Capture the cell that displays the provided text and extract its (x, y) central coordinate. 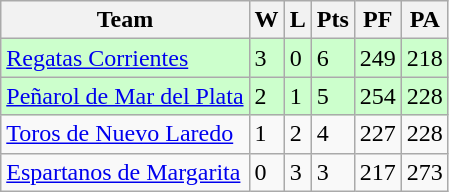
273 (424, 172)
217 (378, 172)
Toros de Nuevo Laredo (125, 134)
Regatas Corrientes (125, 58)
Espartanos de Margarita (125, 172)
254 (378, 96)
4 (332, 134)
227 (378, 134)
218 (424, 58)
249 (378, 58)
5 (332, 96)
L (298, 20)
Peñarol de Mar del Plata (125, 96)
W (266, 20)
PA (424, 20)
Pts (332, 20)
Team (125, 20)
6 (332, 58)
PF (378, 20)
